From the cell containing the given text, extract its center point as (x, y) coordinate. 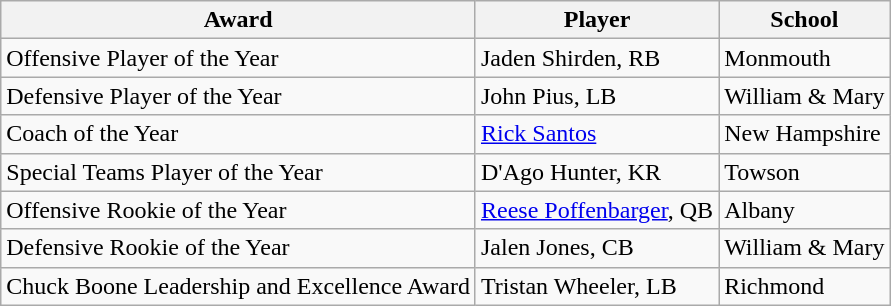
Award (238, 20)
Coach of the Year (238, 134)
Albany (804, 210)
Monmouth (804, 58)
Special Teams Player of the Year (238, 172)
Offensive Rookie of the Year (238, 210)
Tristan Wheeler, LB (596, 286)
Player (596, 20)
Rick Santos (596, 134)
Defensive Rookie of the Year (238, 248)
Defensive Player of the Year (238, 96)
Offensive Player of the Year (238, 58)
Towson (804, 172)
Jaden Shirden, RB (596, 58)
John Pius, LB (596, 96)
Jalen Jones, CB (596, 248)
School (804, 20)
Reese Poffenbarger, QB (596, 210)
Chuck Boone Leadership and Excellence Award (238, 286)
Richmond (804, 286)
New Hampshire (804, 134)
D'Ago Hunter, KR (596, 172)
